Return the [X, Y] coordinate for the center point of the cell that contains the specified text.  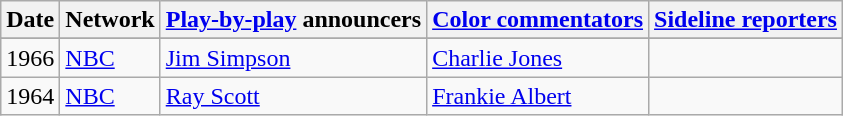
Date [30, 20]
Frankie Albert [538, 96]
Sideline reporters [746, 20]
Ray Scott [293, 96]
Jim Simpson [293, 58]
Charlie Jones [538, 58]
Play-by-play announcers [293, 20]
Color commentators [538, 20]
1966 [30, 58]
1964 [30, 96]
Network [110, 20]
